Search for the cell housing the specified text and yield its (X, Y) center coordinate. 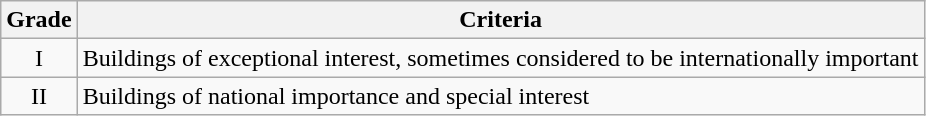
Buildings of exceptional interest, sometimes considered to be internationally important (500, 58)
I (39, 58)
Criteria (500, 20)
Grade (39, 20)
II (39, 96)
Buildings of national importance and special interest (500, 96)
